Identify which cell holds the provided text, then report its (x, y) central coordinate. 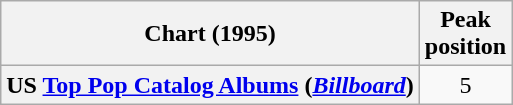
Chart (1995) (210, 34)
Peakposition (465, 34)
5 (465, 85)
US Top Pop Catalog Albums (Billboard) (210, 85)
